Determine the (X, Y) coordinate at the center of the cell enclosing the given text.  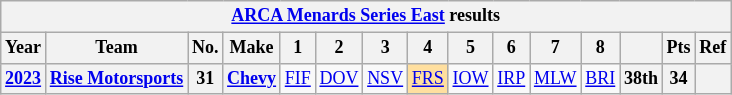
Make (252, 48)
IOW (470, 78)
8 (600, 48)
No. (206, 48)
2 (339, 48)
7 (556, 48)
BRI (600, 78)
Pts (678, 48)
ARCA Menards Series East results (366, 16)
Ref (713, 48)
4 (428, 48)
NSV (386, 78)
2023 (24, 78)
MLW (556, 78)
FRS (428, 78)
Year (24, 48)
6 (512, 48)
FIF (298, 78)
31 (206, 78)
Team (116, 48)
5 (470, 48)
Chevy (252, 78)
1 (298, 48)
IRP (512, 78)
38th (642, 78)
34 (678, 78)
3 (386, 48)
Rise Motorsports (116, 78)
DOV (339, 78)
